Return (x, y) of the center of cell containing provided text 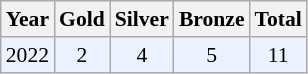
2022 (28, 55)
2 (82, 55)
Year (28, 19)
5 (212, 55)
11 (278, 55)
Total (278, 19)
4 (142, 55)
Gold (82, 19)
Silver (142, 19)
Bronze (212, 19)
